For the text-containing cell, return its midpoint in (X, Y) coordinate format. 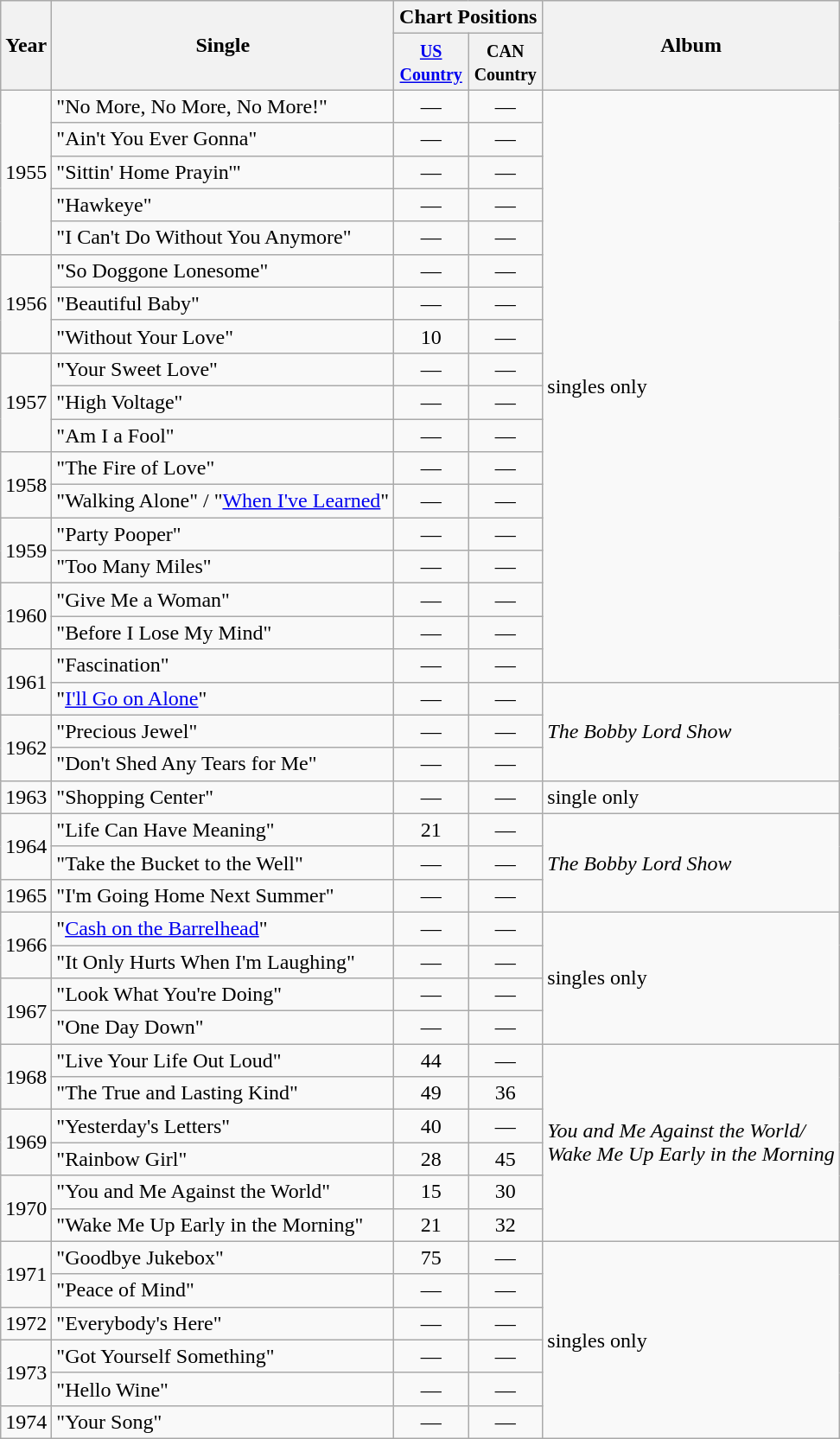
"Take the Bucket to the Well" (223, 863)
1966 (26, 945)
1960 (26, 616)
"Goodbye Jukebox" (223, 1258)
1968 (26, 1077)
"Before I Lose My Mind" (223, 633)
"Am I a Fool" (223, 435)
"I Can't Do Without You Anymore" (223, 238)
"Rainbow Girl" (223, 1159)
28 (431, 1159)
1971 (26, 1274)
Chart Positions (468, 17)
"Cash on the Barrelhead" (223, 928)
1957 (26, 402)
"You and Me Against the World" (223, 1192)
1958 (26, 485)
1963 (26, 797)
40 (431, 1126)
"Life Can Have Meaning" (223, 830)
75 (431, 1258)
"Peace of Mind" (223, 1290)
1967 (26, 1011)
"Precious Jewel" (223, 731)
"No More, No More, No More!" (223, 106)
1961 (26, 682)
1962 (26, 748)
Album (691, 45)
"Ain't You Ever Gonna" (223, 139)
"So Doggone Lonesome" (223, 271)
"Look What You're Doing" (223, 995)
30 (506, 1192)
US Country (431, 62)
"High Voltage" (223, 402)
"Shopping Center" (223, 797)
"Yesterday's Letters" (223, 1126)
"Hello Wine" (223, 1389)
"Everybody's Here" (223, 1323)
1973 (26, 1372)
"Live Your Life Out Loud" (223, 1060)
1965 (26, 895)
"Don't Shed Any Tears for Me" (223, 764)
"Fascination" (223, 665)
1970 (26, 1208)
"Walking Alone" / "When I've Learned" (223, 501)
"One Day Down" (223, 1028)
"It Only Hurts When I'm Laughing" (223, 962)
"Party Pooper" (223, 534)
32 (506, 1225)
15 (431, 1192)
1969 (26, 1143)
"Give Me a Woman" (223, 600)
"The Fire of Love" (223, 468)
"Your Sweet Love" (223, 369)
36 (506, 1093)
"Wake Me Up Early in the Morning" (223, 1225)
"Without Your Love" (223, 336)
"Sittin' Home Prayin'" (223, 172)
45 (506, 1159)
44 (431, 1060)
1955 (26, 172)
You and Me Against the World/Wake Me Up Early in the Morning (691, 1143)
single only (691, 797)
Single (223, 45)
Year (26, 45)
49 (431, 1093)
10 (431, 336)
"Got Yourself Something" (223, 1356)
CAN Country (506, 62)
1964 (26, 846)
1956 (26, 303)
1972 (26, 1323)
"I'm Going Home Next Summer" (223, 895)
1974 (26, 1422)
"Beautiful Baby" (223, 303)
"Hawkeye" (223, 205)
"Too Many Miles" (223, 567)
"Your Song" (223, 1422)
"The True and Lasting Kind" (223, 1093)
"I'll Go on Alone" (223, 698)
1959 (26, 551)
